Determine the (x, y) coordinate at the center of the cell enclosing the given text.  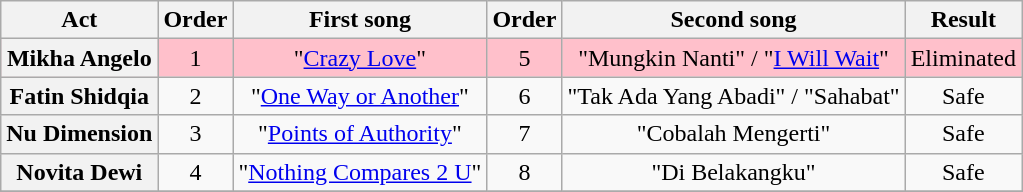
First song (360, 20)
"One Way or Another" (360, 96)
2 (196, 96)
7 (524, 134)
1 (196, 58)
"Cobalah Mengerti" (734, 134)
"Nothing Compares 2 U" (360, 172)
5 (524, 58)
Result (963, 20)
Eliminated (963, 58)
"Tak Ada Yang Abadi" / "Sahabat" (734, 96)
Act (80, 20)
4 (196, 172)
Second song (734, 20)
Mikha Angelo (80, 58)
"Mungkin Nanti" / "I Will Wait" (734, 58)
Fatin Shidqia (80, 96)
8 (524, 172)
Nu Dimension (80, 134)
6 (524, 96)
"Crazy Love" (360, 58)
"Points of Authority" (360, 134)
"Di Belakangku" (734, 172)
Novita Dewi (80, 172)
3 (196, 134)
